Identify which cell holds the provided text, then report its [x, y] central coordinate. 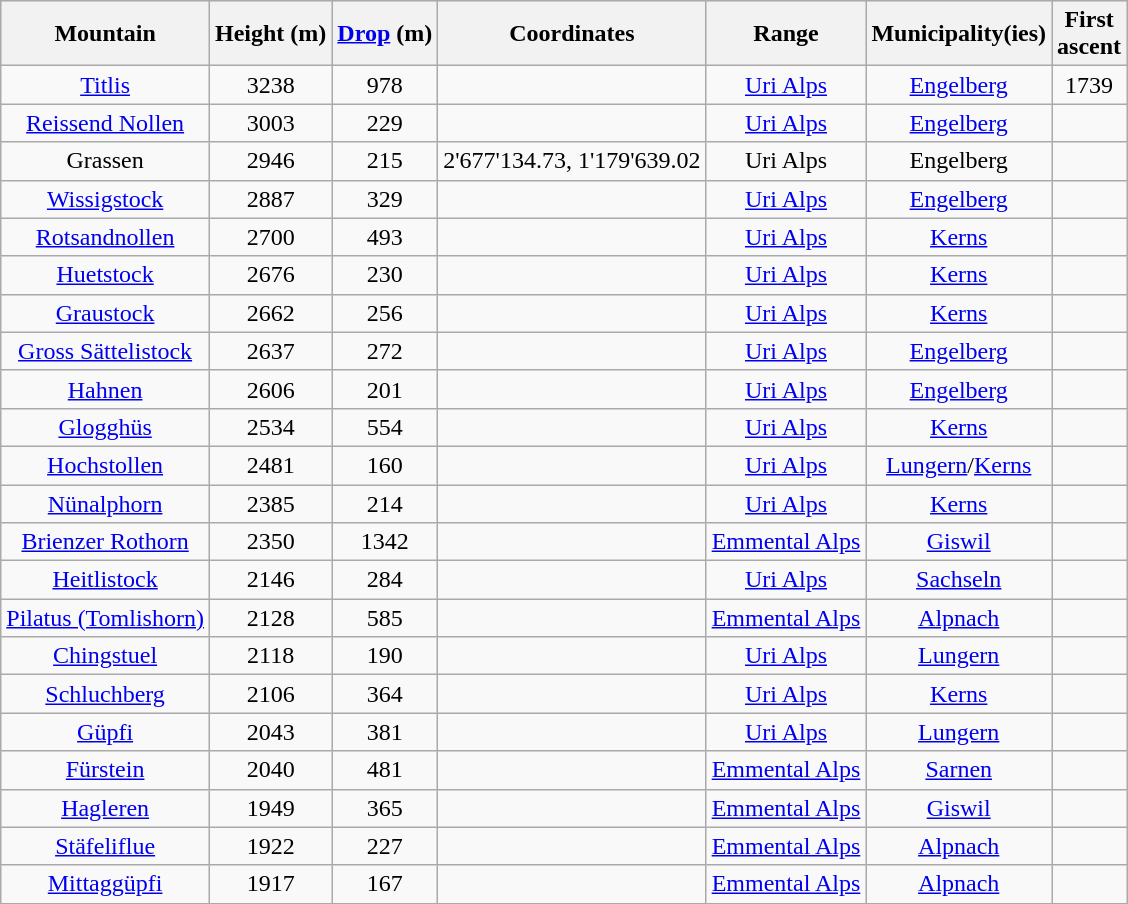
Brienzer Rothorn [106, 542]
215 [385, 161]
201 [385, 389]
2700 [270, 237]
481 [385, 770]
554 [385, 427]
978 [385, 85]
365 [385, 808]
Schluchberg [106, 694]
1342 [385, 542]
Graustock [106, 313]
Rotsandnollen [106, 237]
Wissigstock [106, 199]
Heitlistock [106, 580]
2350 [270, 542]
Municipality(ies) [959, 34]
160 [385, 465]
Grassen [106, 161]
Lungern/Kerns [959, 465]
Hahnen [106, 389]
Gross Sättelistock [106, 351]
1949 [270, 808]
Drop (m) [385, 34]
229 [385, 123]
2040 [270, 770]
190 [385, 656]
Güpfi [106, 732]
Fürstein [106, 770]
2637 [270, 351]
1739 [1090, 85]
227 [385, 846]
Hochstollen [106, 465]
2128 [270, 618]
1922 [270, 846]
Stäfeliflue [106, 846]
2481 [270, 465]
3238 [270, 85]
Height (m) [270, 34]
2534 [270, 427]
Nünalphorn [106, 503]
284 [385, 580]
2606 [270, 389]
Range [786, 34]
381 [385, 732]
364 [385, 694]
167 [385, 884]
493 [385, 237]
2676 [270, 275]
329 [385, 199]
2385 [270, 503]
Firstascent [1090, 34]
Hagleren [106, 808]
2106 [270, 694]
Coordinates [572, 34]
585 [385, 618]
2'677'134.73, 1'179'639.02 [572, 161]
2043 [270, 732]
Titlis [106, 85]
Mittaggüpfi [106, 884]
Mountain [106, 34]
2946 [270, 161]
230 [385, 275]
Sarnen [959, 770]
Pilatus (Tomlishorn) [106, 618]
2662 [270, 313]
Huetstock [106, 275]
2887 [270, 199]
272 [385, 351]
Reissend Nollen [106, 123]
2146 [270, 580]
214 [385, 503]
256 [385, 313]
Chingstuel [106, 656]
3003 [270, 123]
Glogghüs [106, 427]
2118 [270, 656]
1917 [270, 884]
Sachseln [959, 580]
